Return (X, Y) of the center of cell containing provided text 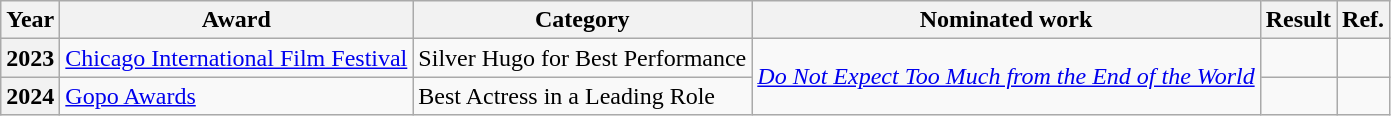
Gopo Awards (236, 96)
Category (582, 20)
Do Not Expect Too Much from the End of the World (1006, 77)
Nominated work (1006, 20)
2023 (30, 58)
Ref. (1364, 20)
Result (1298, 20)
Best Actress in a Leading Role (582, 96)
2024 (30, 96)
Year (30, 20)
Chicago International Film Festival (236, 58)
Silver Hugo for Best Performance (582, 58)
Award (236, 20)
